Provide the [X, Y] coordinate of the cell's center where the given text is located.  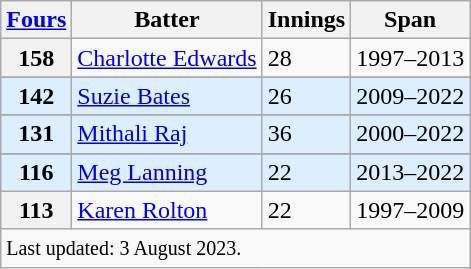
Charlotte Edwards [167, 58]
Meg Lanning [167, 172]
Suzie Bates [167, 96]
Span [410, 20]
1997–2013 [410, 58]
2013–2022 [410, 172]
131 [36, 134]
113 [36, 210]
Innings [306, 20]
142 [36, 96]
158 [36, 58]
26 [306, 96]
Last updated: 3 August 2023. [236, 248]
2009–2022 [410, 96]
28 [306, 58]
116 [36, 172]
Karen Rolton [167, 210]
1997–2009 [410, 210]
2000–2022 [410, 134]
Mithali Raj [167, 134]
Batter [167, 20]
36 [306, 134]
Fours [36, 20]
